Detect which cell encompasses the target text, then output its (x, y) center coordinate. 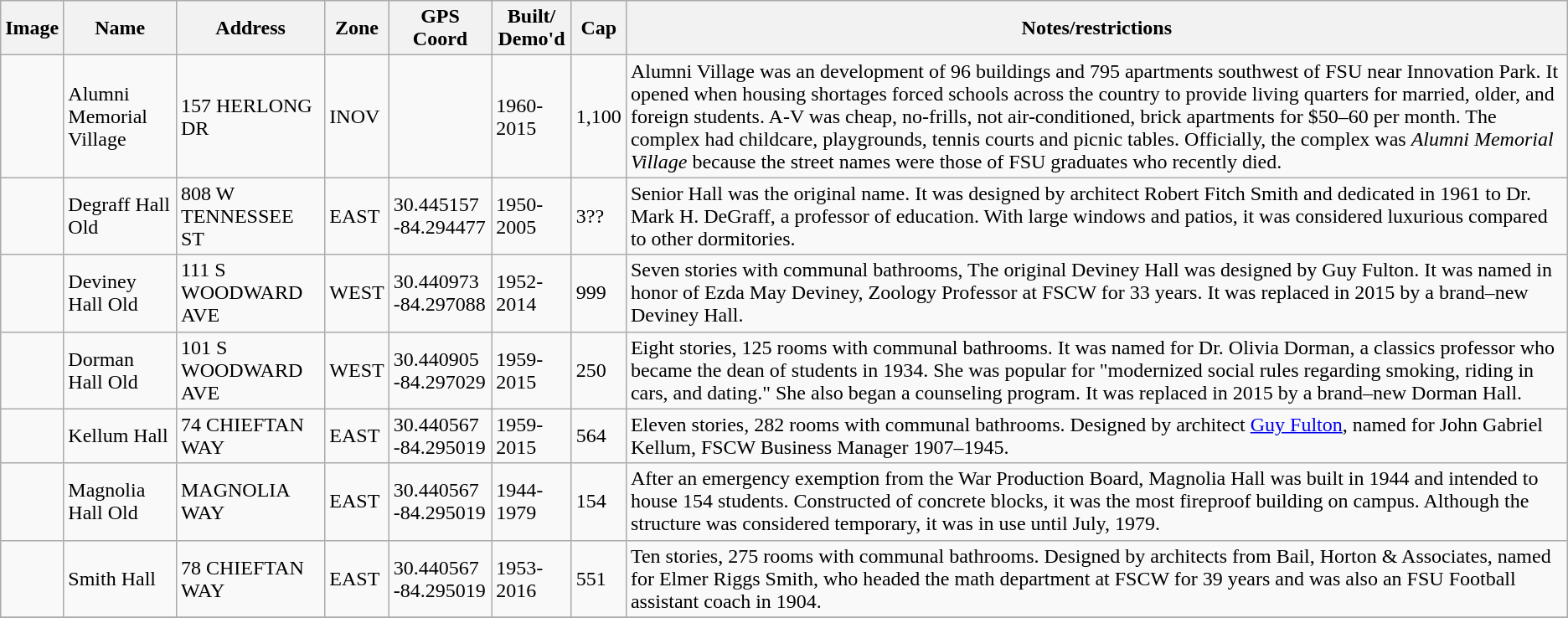
Name (121, 28)
154 (598, 502)
999 (598, 293)
30.440905-84.297029 (441, 370)
Dorman Hall Old (121, 370)
78 CHIEFTAN WAY (250, 579)
Kellum Hall (121, 435)
101 S WOODWARD AVE (250, 370)
564 (598, 435)
808 W TENNESSEE ST (250, 216)
111 S WOODWARD AVE (250, 293)
1960-2015 (532, 116)
1944-1979 (532, 502)
1950-2005 (532, 216)
Image (32, 28)
250 (598, 370)
Magnolia Hall Old (121, 502)
Cap (598, 28)
MAGNOLIA WAY (250, 502)
1952-2014 (532, 293)
INOV (357, 116)
Degraff Hall Old (121, 216)
Deviney Hall Old (121, 293)
Built/Demo'd (532, 28)
30.445157-84.294477 (441, 216)
1,100 (598, 116)
Smith Hall (121, 579)
3?? (598, 216)
Eleven stories, 282 rooms with communal bathrooms. Designed by architect Guy Fulton, named for John Gabriel Kellum, FSCW Business Manager 1907–1945. (1096, 435)
Notes/restrictions (1096, 28)
Alumni Memorial Village (121, 116)
GPS Coord (441, 28)
Zone (357, 28)
30.440973-84.297088 (441, 293)
Address (250, 28)
74 CHIEFTAN WAY (250, 435)
1953-2016 (532, 579)
551 (598, 579)
157 HERLONG DR (250, 116)
